Identify which cell holds the provided text, then report its (x, y) central coordinate. 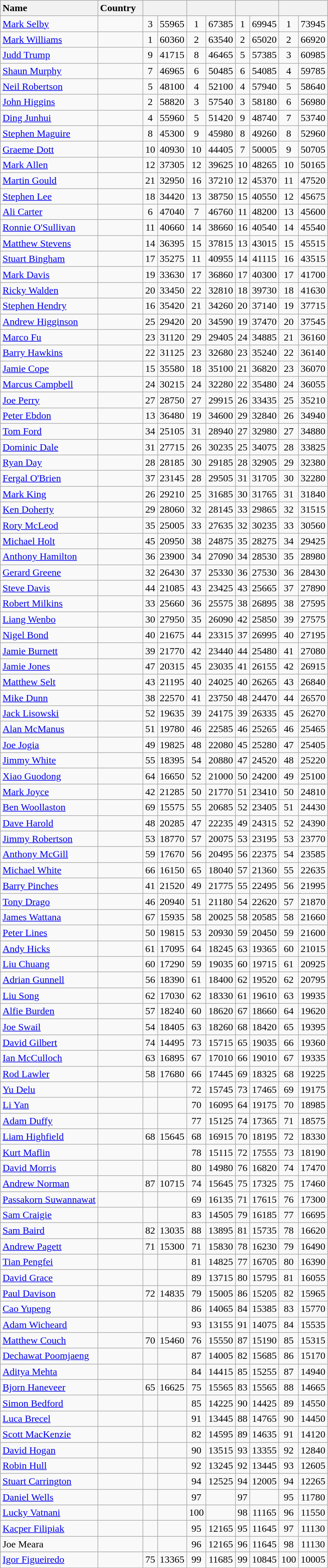
21285 (172, 792)
Scott MacKenzie (49, 1434)
21180 (221, 901)
18245 (221, 948)
16650 (172, 776)
19225 (313, 1074)
18400 (221, 980)
Tian Pengfei (49, 1262)
14415 (221, 1372)
16620 (313, 1231)
15385 (264, 1309)
27530 (264, 572)
18405 (172, 1027)
19395 (313, 1027)
24200 (264, 776)
40955 (221, 259)
17290 (172, 964)
23410 (264, 792)
Mark Davis (49, 275)
37470 (264, 322)
Robin Hull (49, 1466)
20075 (221, 839)
40300 (264, 275)
25105 (172, 431)
John Higgins (49, 102)
20925 (313, 964)
26335 (264, 714)
Rod Lawler (49, 1074)
16390 (313, 1262)
18660 (264, 1011)
13895 (221, 1231)
40550 (264, 196)
Michael White (49, 870)
20285 (172, 823)
29405 (221, 337)
28145 (221, 510)
Alfie Burden (49, 1011)
15315 (313, 1340)
17445 (221, 1074)
37715 (313, 306)
55965 (172, 24)
Mark Allen (49, 165)
Mark Selby (49, 24)
14595 (221, 1434)
Ronnie O'Sullivan (49, 228)
13715 (221, 1278)
23405 (264, 807)
57940 (264, 86)
16055 (313, 1278)
Jamie Cope (49, 369)
16150 (172, 870)
28750 (172, 400)
33435 (264, 400)
58640 (313, 86)
24315 (264, 823)
26570 (313, 698)
10845 (264, 1560)
19780 (172, 729)
28530 (264, 557)
Dechawat Poomjaeng (49, 1356)
Stephen Hendry (49, 306)
15190 (264, 1340)
17680 (172, 1074)
15550 (221, 1340)
14075 (264, 1325)
26995 (264, 635)
19825 (172, 745)
18395 (172, 761)
43515 (313, 259)
29505 (221, 478)
15460 (172, 1340)
20950 (172, 541)
19815 (172, 933)
35480 (264, 384)
Graeme Dott (49, 149)
24390 (313, 823)
16915 (221, 1136)
16895 (172, 1058)
22635 (313, 870)
25575 (221, 604)
14550 (313, 1403)
20685 (221, 807)
Andrew Norman (49, 1183)
11550 (313, 1513)
27090 (221, 557)
17465 (264, 1090)
Luca Brecel (49, 1419)
31840 (313, 494)
32905 (264, 463)
Joe Meara (49, 1544)
23425 (221, 588)
Robert Milkins (49, 604)
13365 (172, 1560)
20450 (264, 933)
Matthew Stevens (49, 243)
David Hogan (49, 1450)
12605 (313, 1466)
28980 (313, 557)
Jamie Jones (49, 666)
19620 (313, 1011)
34420 (172, 196)
26270 (313, 714)
19610 (264, 996)
15830 (221, 1246)
45980 (221, 133)
18620 (221, 1011)
23315 (221, 635)
Jimmy White (49, 761)
16820 (264, 1168)
17615 (264, 1199)
28275 (264, 541)
24470 (264, 698)
15770 (313, 1309)
Marco Fu (49, 337)
15745 (221, 1090)
25005 (172, 525)
Stuart Bingham (49, 259)
15125 (221, 1121)
Adrian Gunnell (49, 980)
21870 (313, 901)
Martin Gould (49, 180)
13035 (172, 1231)
Jimmy Robertson (49, 839)
65020 (264, 40)
28430 (313, 572)
31705 (264, 478)
Simon Bedford (49, 1403)
18390 (172, 980)
Neil Robertson (49, 86)
Adam Duffy (49, 1121)
Matthew Selt (49, 682)
58180 (264, 102)
13245 (221, 1466)
Matthew Couch (49, 1340)
41630 (313, 290)
Name (49, 8)
37140 (264, 306)
33450 (172, 290)
19520 (264, 980)
27715 (172, 447)
14835 (172, 1293)
45370 (264, 180)
49260 (264, 133)
34885 (264, 337)
Liu Chuang (49, 964)
Cao Yupeng (49, 1309)
Stephen Lee (49, 196)
Xiao Guodong (49, 776)
54085 (264, 71)
50005 (264, 149)
35210 (313, 400)
40930 (172, 149)
45540 (313, 228)
Joe Swail (49, 1027)
Judd Trump (49, 55)
19935 (313, 996)
24175 (221, 714)
Bjorn Haneveer (49, 1387)
Anthony Hamilton (49, 557)
69945 (264, 24)
15170 (313, 1356)
25480 (264, 651)
Liang Wenbo (49, 619)
48740 (264, 118)
20930 (221, 933)
17325 (264, 1183)
Mark Joyce (49, 792)
Michael Holt (49, 541)
41715 (172, 55)
17030 (172, 996)
34940 (313, 415)
23035 (221, 666)
26155 (264, 666)
25465 (313, 729)
21660 (313, 917)
Andy Hicks (49, 948)
Steve Davis (49, 588)
19715 (264, 964)
David Grace (49, 1278)
60985 (313, 55)
73945 (313, 24)
41700 (313, 275)
Jack Lisowski (49, 714)
30560 (313, 525)
16625 (172, 1387)
11780 (313, 1497)
11685 (221, 1560)
David Gilbert (49, 1043)
36820 (264, 369)
Mark King (49, 494)
15965 (313, 1293)
52100 (221, 86)
31685 (221, 494)
36160 (313, 337)
28060 (172, 510)
12005 (264, 1482)
55960 (172, 118)
15205 (264, 1293)
Stephen Maguire (49, 133)
36480 (172, 415)
33630 (172, 275)
50705 (313, 149)
34260 (221, 306)
Joe Jogia (49, 745)
39730 (264, 290)
10005 (313, 1560)
Daniel Wells (49, 1497)
22080 (221, 745)
18040 (221, 870)
28185 (172, 463)
Dominic Dale (49, 447)
Yu Delu (49, 1090)
Liu Song (49, 996)
22235 (221, 823)
40660 (172, 228)
16095 (221, 1105)
31120 (172, 337)
14495 (172, 1043)
20940 (172, 901)
14120 (313, 1434)
Peter Ebdon (49, 415)
25100 (313, 776)
14505 (221, 1215)
19365 (264, 948)
29185 (221, 463)
Rory McLeod (49, 525)
13515 (221, 1450)
20795 (313, 980)
22570 (172, 698)
20880 (221, 761)
17365 (264, 1121)
Adam Wicheard (49, 1325)
21000 (221, 776)
41115 (264, 259)
57385 (264, 55)
12265 (313, 1482)
14005 (221, 1356)
53740 (313, 118)
21085 (172, 588)
26915 (313, 666)
35580 (172, 369)
14635 (264, 1434)
32810 (221, 290)
29210 (172, 494)
16185 (264, 1215)
27890 (313, 588)
14940 (313, 1372)
23770 (313, 839)
21675 (172, 635)
48100 (172, 86)
16230 (264, 1246)
15115 (221, 1152)
24810 (313, 792)
23750 (221, 698)
38660 (221, 228)
25265 (264, 729)
31765 (264, 494)
17670 (172, 854)
37545 (313, 322)
31515 (313, 510)
Sam Craigie (49, 1215)
20585 (264, 917)
34880 (313, 431)
21360 (264, 870)
17010 (221, 1058)
Paul Davison (49, 1293)
25405 (313, 745)
14225 (221, 1403)
36070 (313, 369)
14765 (264, 1419)
25850 (264, 619)
Ian McCulloch (49, 1058)
18985 (313, 1105)
28940 (221, 431)
60360 (172, 40)
26265 (264, 682)
18575 (313, 1121)
19010 (264, 1058)
20315 (172, 666)
22585 (221, 729)
29425 (313, 541)
24520 (264, 761)
23440 (221, 651)
22375 (264, 854)
51420 (221, 118)
48265 (264, 165)
47520 (313, 180)
32980 (264, 431)
21015 (313, 948)
23585 (313, 854)
45600 (313, 212)
21520 (172, 886)
26840 (313, 682)
Li Yan (49, 1105)
Barry Hawkins (49, 353)
27950 (172, 619)
17460 (313, 1183)
15575 (172, 807)
Ricky Walden (49, 290)
16695 (313, 1215)
21775 (221, 886)
Country (121, 8)
46965 (172, 71)
Jamie Burnett (49, 651)
15735 (264, 1231)
29865 (264, 510)
Passakorn Suwannawat (49, 1199)
37815 (221, 243)
12525 (221, 1482)
Liam Highfield (49, 1136)
46760 (221, 212)
39625 (221, 165)
Dave Harold (49, 823)
21995 (313, 886)
14450 (313, 1419)
63540 (221, 40)
56980 (313, 102)
18240 (172, 1011)
29915 (221, 400)
Peter Lines (49, 933)
15935 (172, 917)
15005 (221, 1293)
Anthony McGill (49, 854)
16705 (264, 1262)
19635 (172, 714)
35420 (172, 306)
19360 (313, 1043)
25330 (221, 572)
32380 (313, 463)
26895 (264, 604)
22620 (264, 901)
Igor Figueiredo (49, 1560)
27635 (221, 525)
24430 (313, 807)
15685 (264, 1356)
Ding Junhui (49, 118)
23195 (264, 839)
58820 (172, 102)
11165 (264, 1513)
21195 (172, 682)
35240 (264, 353)
Aditya Mehta (49, 1372)
25665 (264, 588)
15715 (221, 1043)
Ken Doherty (49, 510)
50485 (221, 71)
Tom Ford (49, 431)
34590 (221, 322)
59785 (313, 71)
24875 (221, 541)
36395 (172, 243)
18190 (313, 1152)
40540 (264, 228)
14825 (221, 1262)
18770 (172, 839)
14065 (221, 1309)
14980 (221, 1168)
16490 (313, 1246)
27195 (313, 635)
Kurt Maflin (49, 1152)
27080 (313, 651)
45300 (172, 133)
50165 (313, 165)
15795 (264, 1278)
19335 (313, 1058)
James Wattana (49, 917)
18420 (264, 1027)
Sam Baird (49, 1231)
23900 (172, 557)
Tony Drago (49, 901)
12840 (313, 1450)
Mike Dunn (49, 698)
36860 (221, 275)
17555 (264, 1152)
16135 (221, 1199)
14665 (313, 1387)
14425 (264, 1403)
52960 (313, 133)
35100 (221, 369)
25220 (313, 761)
Andrew Higginson (49, 322)
22495 (264, 886)
15300 (172, 1246)
47040 (172, 212)
Alan McManus (49, 729)
33825 (313, 447)
Fergal O'Brien (49, 478)
20025 (221, 917)
24025 (221, 682)
32680 (221, 353)
Ben Woollaston (49, 807)
66920 (313, 40)
36140 (313, 353)
Kacper Filipiak (49, 1528)
43015 (264, 243)
25660 (172, 604)
Nigel Bond (49, 635)
30215 (172, 384)
17095 (172, 948)
26430 (172, 572)
David Morris (49, 1168)
32950 (172, 180)
27595 (313, 604)
Shaun Murphy (49, 71)
10715 (172, 1183)
25280 (264, 745)
15535 (313, 1325)
Barry Pinches (49, 886)
67385 (221, 24)
Ryan Day (49, 463)
17470 (313, 1168)
23145 (172, 478)
13355 (264, 1450)
37305 (172, 165)
Mark Williams (49, 40)
27575 (313, 619)
32840 (264, 415)
15255 (264, 1372)
57540 (221, 102)
Ali Carter (49, 212)
13155 (221, 1325)
Gerard Greene (49, 572)
38750 (221, 196)
36055 (313, 384)
26090 (221, 619)
34075 (264, 447)
31125 (172, 353)
18195 (264, 1136)
Joe Perry (49, 400)
45675 (313, 196)
21600 (313, 933)
18325 (264, 1074)
Andrew Pagett (49, 1246)
18260 (221, 1027)
29420 (172, 322)
Lucky Vatnani (49, 1513)
45515 (313, 243)
44405 (221, 149)
48200 (264, 212)
Marcus Campbell (49, 384)
20495 (221, 854)
17300 (313, 1199)
37210 (221, 180)
46465 (221, 55)
34600 (221, 415)
Stuart Carrington (49, 1482)
35275 (172, 259)
